For the text-containing cell, return its midpoint in [X, Y] coordinate format. 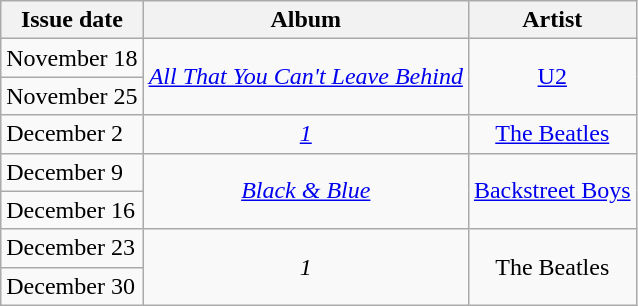
U2 [552, 77]
Black & Blue [306, 191]
November 18 [72, 58]
December 16 [72, 210]
November 25 [72, 96]
December 2 [72, 134]
December 23 [72, 248]
December 9 [72, 172]
December 30 [72, 286]
Backstreet Boys [552, 191]
Artist [552, 20]
Issue date [72, 20]
All That You Can't Leave Behind [306, 77]
Album [306, 20]
